Pinpoint the cell where the given text exists, returning its (x, y) midpoint coordinate. 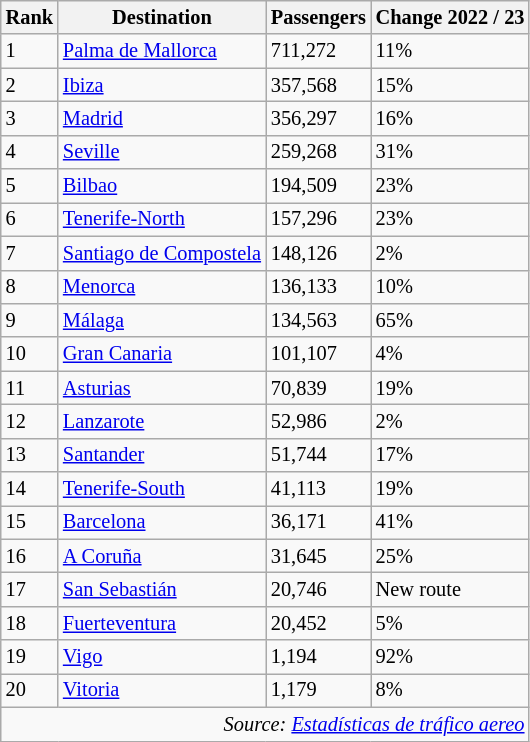
31,645 (318, 556)
Málaga (162, 320)
Lanzarote (162, 421)
3 (30, 118)
136,133 (318, 287)
148,126 (318, 253)
Santander (162, 455)
13 (30, 455)
12 (30, 421)
1,179 (318, 690)
18 (30, 623)
4% (450, 354)
A Coruña (162, 556)
11 (30, 388)
15% (450, 85)
20,452 (318, 623)
14 (30, 489)
65% (450, 320)
San Sebastián (162, 589)
Passengers (318, 17)
41,113 (318, 489)
70,839 (318, 388)
2 (30, 85)
Fuerteventura (162, 623)
Tenerife-South (162, 489)
52,986 (318, 421)
6 (30, 219)
9 (30, 320)
Seville (162, 152)
194,509 (318, 186)
19 (30, 657)
1,194 (318, 657)
1 (30, 51)
Source: Estadísticas de tráfico aereo (266, 724)
Vitoria (162, 690)
51,744 (318, 455)
Destination (162, 17)
36,171 (318, 522)
259,268 (318, 152)
92% (450, 657)
16% (450, 118)
Bilbao (162, 186)
Santiago de Compostela (162, 253)
Change 2022 / 23 (450, 17)
5% (450, 623)
Vigo (162, 657)
8% (450, 690)
4 (30, 152)
Madrid (162, 118)
17% (450, 455)
20,746 (318, 589)
Asturias (162, 388)
41% (450, 522)
Tenerife-North (162, 219)
101,107 (318, 354)
711,272 (318, 51)
10 (30, 354)
Ibiza (162, 85)
Gran Canaria (162, 354)
31% (450, 152)
157,296 (318, 219)
Barcelona (162, 522)
17 (30, 589)
New route (450, 589)
Menorca (162, 287)
357,568 (318, 85)
16 (30, 556)
10% (450, 287)
134,563 (318, 320)
7 (30, 253)
25% (450, 556)
8 (30, 287)
5 (30, 186)
11% (450, 51)
Palma de Mallorca (162, 51)
15 (30, 522)
20 (30, 690)
356,297 (318, 118)
Rank (30, 17)
